Pinpoint the cell where the given text exists, returning its [X, Y] midpoint coordinate. 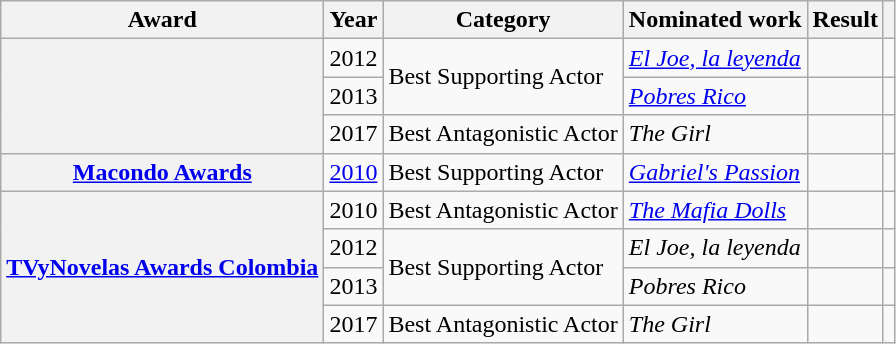
Macondo Awards [162, 172]
Gabriel's Passion [715, 172]
Category [503, 20]
Result [845, 20]
Nominated work [715, 20]
Award [162, 20]
The Mafia Dolls [715, 210]
TVyNovelas Awards Colombia [162, 267]
Year [354, 20]
